Search for the cell housing the specified text and yield its [x, y] center coordinate. 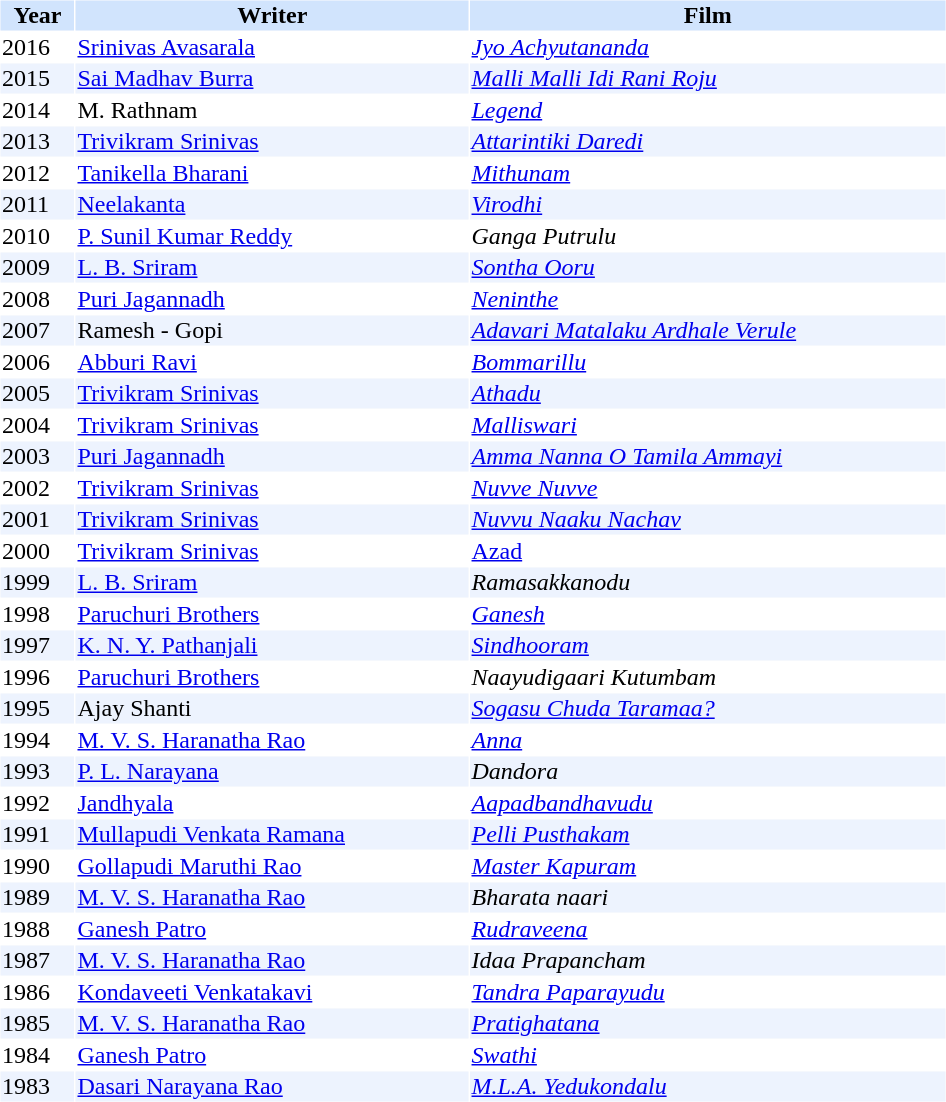
P. Sunil Kumar Reddy [272, 236]
2014 [37, 110]
2004 [37, 425]
2002 [37, 488]
Malli Malli Idi Rani Roju [708, 79]
Anna [708, 740]
Sai Madhav Burra [272, 79]
Sindhooram [708, 645]
Pratighatana [708, 1023]
Ajay Shanti [272, 709]
Master Kapuram [708, 866]
Nuvve Nuvve [708, 488]
P. L. Narayana [272, 771]
2010 [37, 236]
Nuvvu Naaku Nachav [708, 519]
Mullapudi Venkata Ramana [272, 835]
1983 [37, 1087]
Neelakanta [272, 205]
M.L.A. Yedukondalu [708, 1087]
Neninthe [708, 299]
1996 [37, 677]
2009 [37, 267]
Swathi [708, 1055]
1985 [37, 1023]
Dandora [708, 771]
Adavari Matalaku Ardhale Verule [708, 331]
Kondaveeti Venkatakavi [272, 992]
2016 [37, 47]
1998 [37, 614]
1990 [37, 866]
1986 [37, 992]
Athadu [708, 393]
2000 [37, 551]
Ramasakkanodu [708, 583]
Mithunam [708, 173]
1991 [37, 835]
Virodhi [708, 205]
2011 [37, 205]
Malliswari [708, 425]
Sontha Ooru [708, 267]
2007 [37, 331]
1988 [37, 929]
Srinivas Avasarala [272, 47]
M. Rathnam [272, 110]
Idaa Prapancham [708, 961]
1994 [37, 740]
1999 [37, 583]
2008 [37, 299]
1992 [37, 803]
Jyo Achyutananda [708, 47]
Tanikella Bharani [272, 173]
2013 [37, 141]
2015 [37, 79]
Naayudigaari Kutumbam [708, 677]
Sogasu Chuda Taramaa? [708, 709]
2003 [37, 457]
Ramesh - Gopi [272, 331]
1993 [37, 771]
Gollapudi Maruthi Rao [272, 866]
Amma Nanna O Tamila Ammayi [708, 457]
Year [37, 15]
1995 [37, 709]
Ganga Putrulu [708, 236]
Pelli Pusthakam [708, 835]
Film [708, 15]
Ganesh [708, 614]
1987 [37, 961]
Aapadbandhavudu [708, 803]
Jandhyala [272, 803]
Abburi Ravi [272, 362]
Rudraveena [708, 929]
2012 [37, 173]
Bharata naari [708, 897]
Tandra Paparayudu [708, 992]
1997 [37, 645]
1989 [37, 897]
2005 [37, 393]
Bommarillu [708, 362]
Legend [708, 110]
Azad [708, 551]
1984 [37, 1055]
Writer [272, 15]
Dasari Narayana Rao [272, 1087]
2006 [37, 362]
2001 [37, 519]
K. N. Y. Pathanjali [272, 645]
Attarintiki Daredi [708, 141]
